Identify which cell holds the provided text, then report its (x, y) central coordinate. 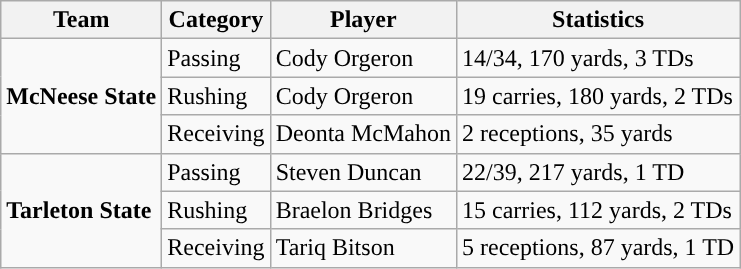
14/34, 170 yards, 3 TDs (598, 58)
McNeese State (82, 96)
Deonta McMahon (363, 134)
19 carries, 180 yards, 2 TDs (598, 96)
2 receptions, 35 yards (598, 134)
Tariq Bitson (363, 248)
Braelon Bridges (363, 210)
15 carries, 112 yards, 2 TDs (598, 210)
Tarleton State (82, 210)
5 receptions, 87 yards, 1 TD (598, 248)
Team (82, 20)
22/39, 217 yards, 1 TD (598, 172)
Player (363, 20)
Category (216, 20)
Statistics (598, 20)
Steven Duncan (363, 172)
